Extract the (X, Y) coordinate from the center of the cell holding the provided text.  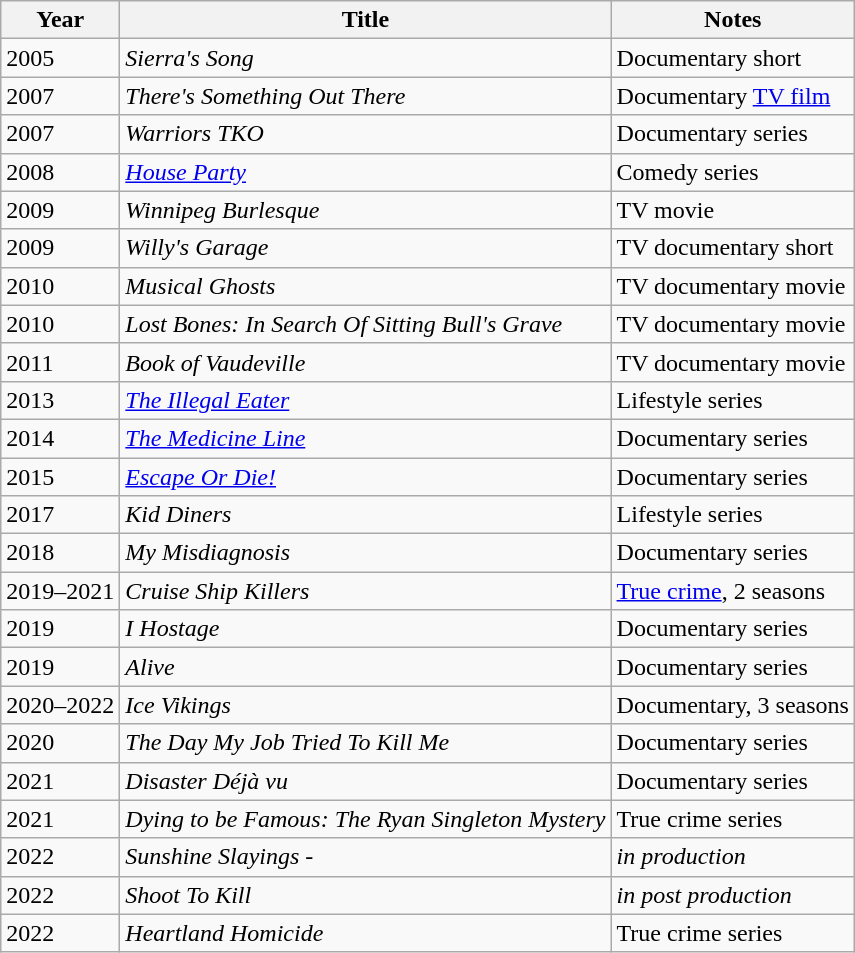
Shoot To Kill (366, 895)
2020 (60, 743)
in post production (732, 895)
Kid Diners (366, 515)
2014 (60, 438)
Notes (732, 20)
Book of Vaudeville (366, 362)
2017 (60, 515)
Disaster Déjà vu (366, 781)
I Hostage (366, 629)
2013 (60, 400)
Comedy series (732, 172)
Willy's Garage (366, 248)
House Party (366, 172)
Year (60, 20)
Ice Vikings (366, 705)
Title (366, 20)
2019–2021 (60, 591)
Sunshine Slayings - (366, 857)
2011 (60, 362)
2008 (60, 172)
TV documentary short (732, 248)
The Day My Job Tried To Kill Me (366, 743)
in production (732, 857)
Lost Bones: In Search Of Sitting Bull's Grave (366, 324)
Documentary short (732, 58)
My Misdiagnosis (366, 553)
TV movie (732, 210)
2018 (60, 553)
Sierra's Song (366, 58)
2020–2022 (60, 705)
Heartland Homicide (366, 933)
Alive (366, 667)
Escape Or Die! (366, 477)
The Illegal Eater (366, 400)
There's Something Out There (366, 96)
Musical Ghosts (366, 286)
Cruise Ship Killers (366, 591)
Documentary TV film (732, 96)
2015 (60, 477)
Winnipeg Burlesque (366, 210)
2005 (60, 58)
Warriors TKO (366, 134)
True crime, 2 seasons (732, 591)
Documentary, 3 seasons (732, 705)
The Medicine Line (366, 438)
Dying to be Famous: The Ryan Singleton Mystery (366, 819)
